Identify which cell holds the provided text, then report its (x, y) central coordinate. 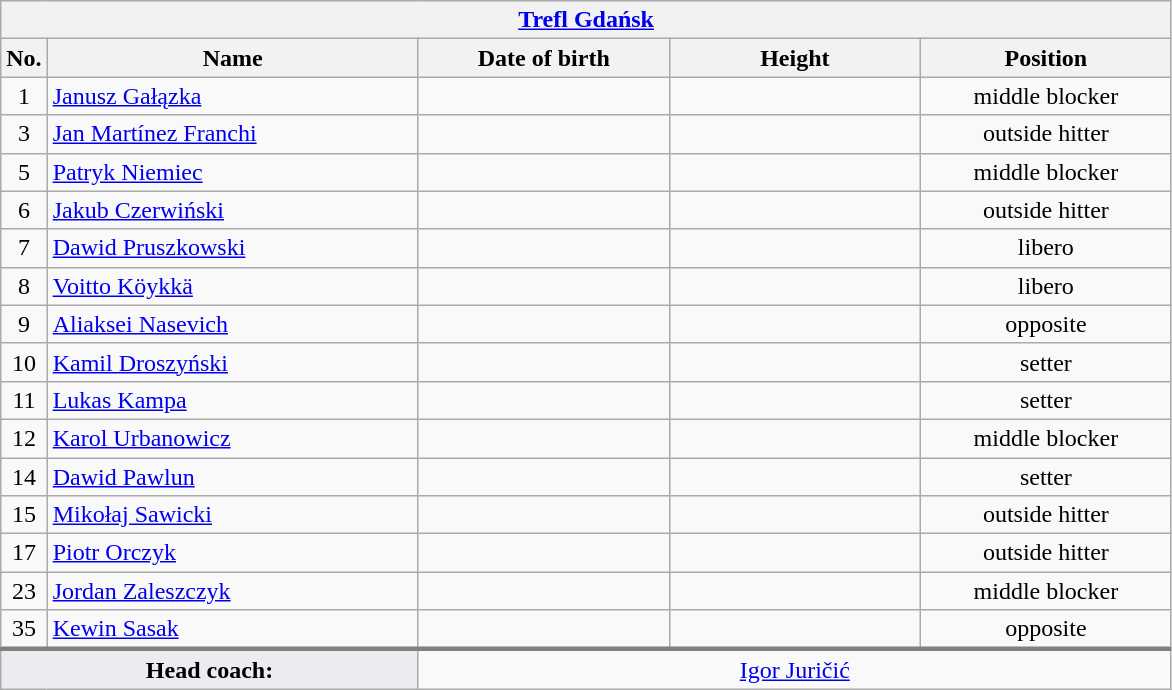
9 (24, 324)
11 (24, 400)
Position (1046, 58)
Jan Martínez Franchi (232, 134)
Jordan Zaleszczyk (232, 591)
Jakub Czerwiński (232, 210)
Janusz Gałązka (232, 96)
7 (24, 248)
Trefl Gdańsk (586, 20)
17 (24, 553)
Karol Urbanowicz (232, 438)
3 (24, 134)
Piotr Orczyk (232, 553)
Patryk Niemiec (232, 172)
Dawid Pruszkowski (232, 248)
Dawid Pawlun (232, 477)
14 (24, 477)
Aliaksei Nasevich (232, 324)
Igor Juričić (794, 669)
No. (24, 58)
Date of birth (544, 58)
10 (24, 362)
1 (24, 96)
Voitto Köykkä (232, 286)
6 (24, 210)
Head coach: (210, 669)
15 (24, 515)
Height (794, 58)
23 (24, 591)
35 (24, 630)
Lukas Kampa (232, 400)
8 (24, 286)
Kewin Sasak (232, 630)
Mikołaj Sawicki (232, 515)
12 (24, 438)
5 (24, 172)
Kamil Droszyński (232, 362)
Name (232, 58)
